Search for the cell housing the specified text and yield its [X, Y] center coordinate. 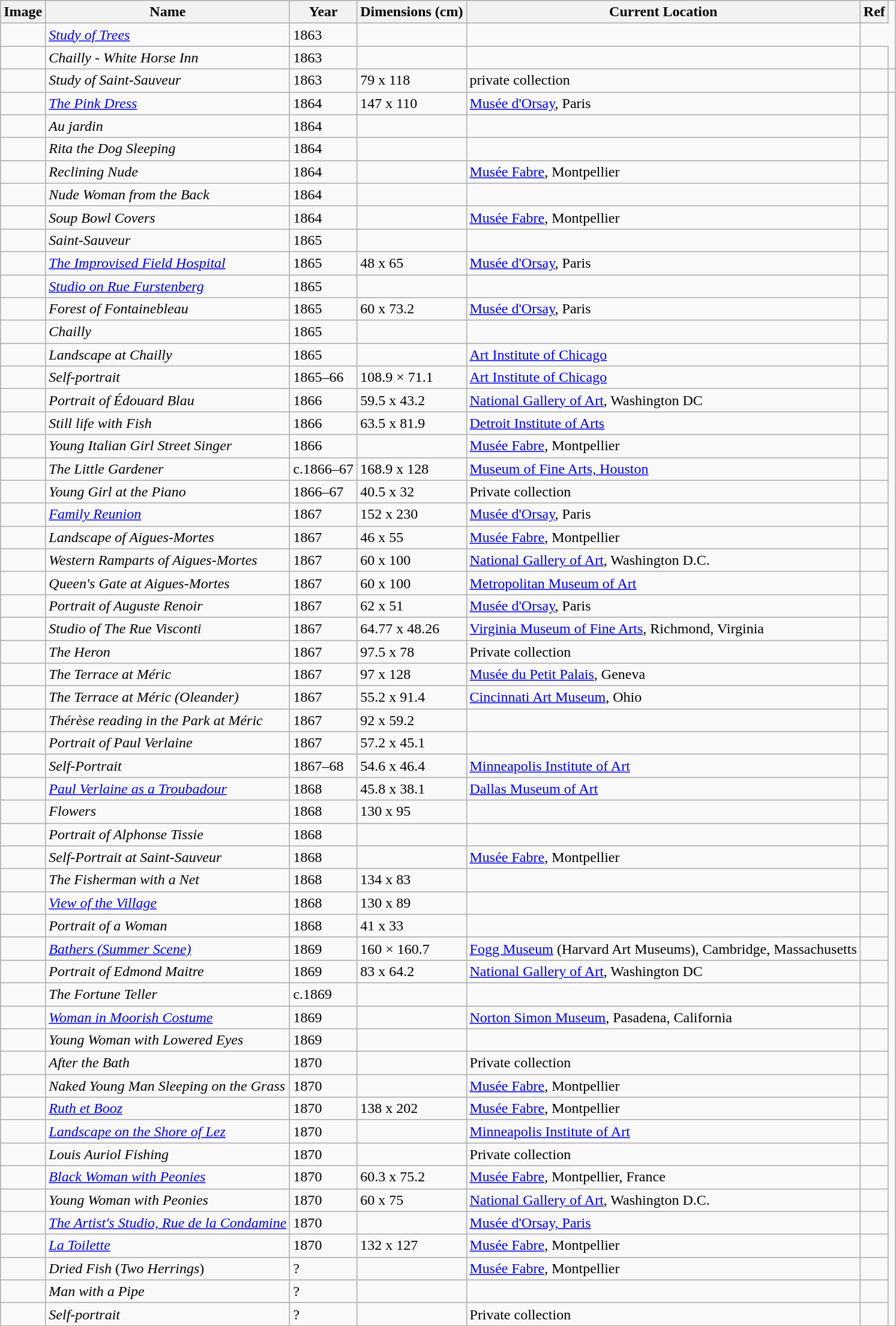
Family Reunion [168, 514]
Louis Auriol Fishing [168, 1154]
Western Ramparts of Aigues-Mortes [168, 560]
Nude Woman from the Back [168, 194]
Studio on Rue Furstenberg [168, 286]
Woman in Moorish Costume [168, 1017]
Metropolitan Museum of Art [663, 583]
Image [23, 12]
The Terrace at Méric (Oleander) [168, 698]
Dried Fish (Two Herrings) [168, 1268]
Portrait of Auguste Renoir [168, 606]
Portrait of Paul Verlaine [168, 743]
Young Girl at the Piano [168, 492]
The Fisherman with a Net [168, 880]
Portrait of Édouard Blau [168, 400]
Year [323, 12]
Landscape of Aigues-Mortes [168, 537]
The Fortune Teller [168, 994]
Thérèse reading in the Park at Méric [168, 720]
160 × 160.7 [412, 948]
Studio of The Rue Visconti [168, 628]
Saint-Sauveur [168, 240]
Landscape on the Shore of Lez [168, 1132]
Self-Portrait at Saint-Sauveur [168, 857]
108.9 × 71.1 [412, 378]
View of the Village [168, 903]
60.3 x 75.2 [412, 1177]
130 x 95 [412, 812]
Ruth et Booz [168, 1109]
Black Woman with Peonies [168, 1177]
Musée Fabre, Montpellier, France [663, 1177]
152 x 230 [412, 514]
Cincinnati Art Museum, Ohio [663, 698]
Paul Verlaine as a Troubadour [168, 789]
Dallas Museum of Art [663, 789]
Landscape at Chailly [168, 355]
Young Woman with Lowered Eyes [168, 1040]
79 x 118 [412, 80]
60 x 75 [412, 1200]
c.1869 [323, 994]
private collection [663, 80]
The Little Gardener [168, 469]
1866–67 [323, 492]
62 x 51 [412, 606]
Fogg Museum (Harvard Art Museums), Cambridge, Massachusetts [663, 948]
c.1866–67 [323, 469]
Young Woman with Peonies [168, 1200]
The Terrace at Méric [168, 675]
Study of Saint-Sauveur [168, 80]
130 x 89 [412, 903]
Au jardin [168, 126]
Bathers (Summer Scene) [168, 948]
The Improvised Field Hospital [168, 263]
The Artist's Studio, Rue de la Condamine [168, 1223]
The Heron [168, 651]
La Toilette [168, 1246]
59.5 x 43.2 [412, 400]
92 x 59.2 [412, 720]
Man with a Pipe [168, 1291]
Self-Portrait [168, 766]
83 x 64.2 [412, 971]
147 x 110 [412, 103]
64.77 x 48.26 [412, 628]
Portrait of a Woman [168, 926]
45.8 x 38.1 [412, 789]
168.9 x 128 [412, 469]
54.6 x 46.4 [412, 766]
132 x 127 [412, 1246]
97 x 128 [412, 675]
Virginia Museum of Fine Arts, Richmond, Virginia [663, 628]
Reclining Nude [168, 172]
Rita the Dog Sleeping [168, 149]
48 x 65 [412, 263]
Still life with Fish [168, 423]
Musée du Petit Palais, Geneva [663, 675]
60 x 73.2 [412, 309]
Study of Trees [168, 35]
Name [168, 12]
After the Bath [168, 1063]
Flowers [168, 812]
1865–66 [323, 378]
57.2 x 45.1 [412, 743]
1867–68 [323, 766]
55.2 x 91.4 [412, 698]
Norton Simon Museum, Pasadena, California [663, 1017]
46 x 55 [412, 537]
Portrait of Edmond Maitre [168, 971]
40.5 x 32 [412, 492]
41 x 33 [412, 926]
Ref [874, 12]
Naked Young Man Sleeping on the Grass [168, 1086]
Current Location [663, 12]
The Pink Dress [168, 103]
Dimensions (cm) [412, 12]
Portrait of Alphonse Tissie [168, 834]
Queen's Gate at Aigues-Mortes [168, 583]
134 x 83 [412, 880]
97.5 x 78 [412, 651]
Detroit Institute of Arts [663, 423]
Forest of Fontainebleau [168, 309]
Chailly [168, 332]
138 x 202 [412, 1109]
Young Italian Girl Street Singer [168, 446]
Soup Bowl Covers [168, 217]
Chailly - White Horse Inn [168, 58]
63.5 x 81.9 [412, 423]
Museum of Fine Arts, Houston [663, 469]
